Detect which cell encompasses the target text, then output its [x, y] center coordinate. 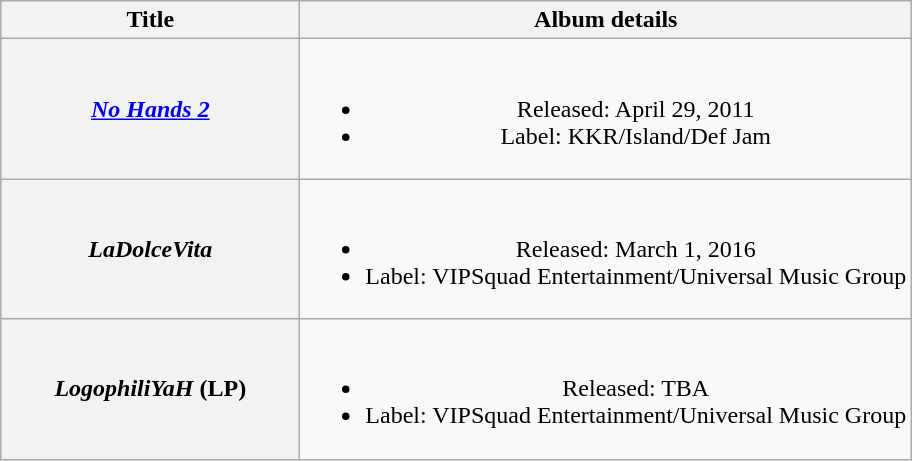
LaDolceVita [150, 249]
Album details [606, 20]
No Hands 2 [150, 109]
Released: TBALabel: VIPSquad Entertainment/Universal Music Group [606, 389]
LogophiliYaH (LP) [150, 389]
Released: April 29, 2011Label: KKR/Island/Def Jam [606, 109]
Released: March 1, 2016Label: VIPSquad Entertainment/Universal Music Group [606, 249]
Title [150, 20]
